Find where the given text appears and provide that cell's center as (x, y) coordinate. 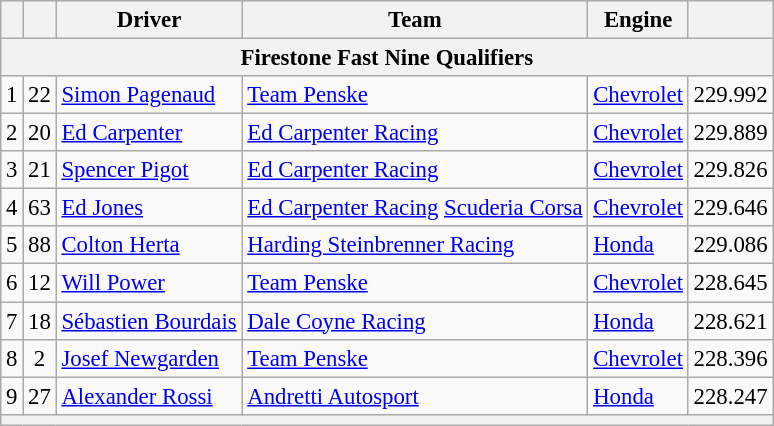
Ed Jones (149, 208)
Firestone Fast Nine Qualifiers (387, 58)
18 (40, 321)
Dale Coyne Racing (415, 321)
Team (415, 20)
Andretti Autosport (415, 396)
20 (40, 133)
228.645 (730, 283)
Harding Steinbrenner Racing (415, 245)
229.889 (730, 133)
88 (40, 245)
229.086 (730, 245)
Simon Pagenaud (149, 95)
7 (12, 321)
Spencer Pigot (149, 170)
12 (40, 283)
228.396 (730, 358)
229.992 (730, 95)
228.247 (730, 396)
21 (40, 170)
Engine (638, 20)
Driver (149, 20)
Ed Carpenter (149, 133)
Sébastien Bourdais (149, 321)
228.621 (730, 321)
Will Power (149, 283)
Josef Newgarden (149, 358)
22 (40, 95)
3 (12, 170)
Ed Carpenter Racing Scuderia Corsa (415, 208)
1 (12, 95)
6 (12, 283)
4 (12, 208)
9 (12, 396)
5 (12, 245)
229.646 (730, 208)
Colton Herta (149, 245)
Alexander Rossi (149, 396)
27 (40, 396)
8 (12, 358)
229.826 (730, 170)
63 (40, 208)
